Return (x, y) of the center of cell containing provided text 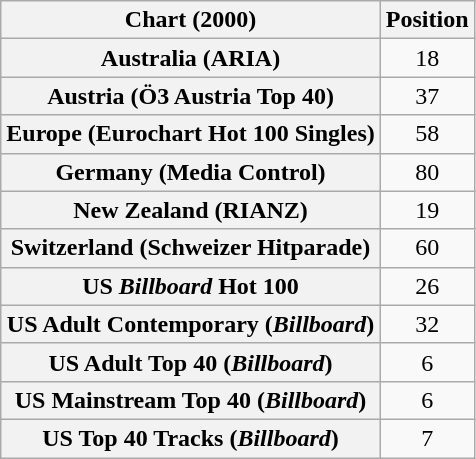
37 (427, 96)
60 (427, 248)
58 (427, 134)
7 (427, 438)
18 (427, 58)
19 (427, 210)
US Mainstream Top 40 (Billboard) (191, 400)
80 (427, 172)
New Zealand (RIANZ) (191, 210)
Europe (Eurochart Hot 100 Singles) (191, 134)
Austria (Ö3 Austria Top 40) (191, 96)
32 (427, 324)
US Billboard Hot 100 (191, 286)
26 (427, 286)
Australia (ARIA) (191, 58)
Position (427, 20)
Switzerland (Schweizer Hitparade) (191, 248)
Germany (Media Control) (191, 172)
US Adult Contemporary (Billboard) (191, 324)
US Top 40 Tracks (Billboard) (191, 438)
Chart (2000) (191, 20)
US Adult Top 40 (Billboard) (191, 362)
